From the cell containing the given text, extract its center point as [X, Y] coordinate. 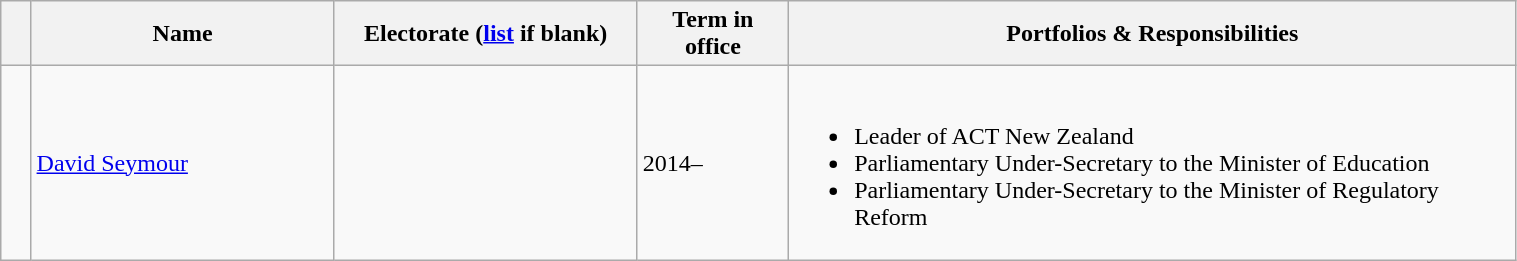
Name [182, 34]
Term in office [713, 34]
Portfolios & Responsibilities [1152, 34]
2014– [713, 163]
David Seymour [182, 163]
Leader of ACT New ZealandParliamentary Under-Secretary to the Minister of EducationParliamentary Under-Secretary to the Minister of Regulatory Reform [1152, 163]
Electorate (list if blank) [486, 34]
